Capture the cell that displays the provided text and extract its [X, Y] central coordinate. 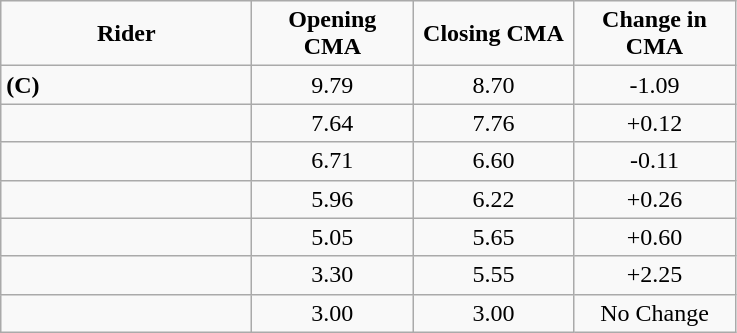
Change in CMA [654, 34]
+0.26 [654, 199]
5.05 [332, 237]
5.55 [494, 275]
No Change [654, 313]
Closing CMA [494, 34]
9.79 [332, 85]
6.22 [494, 199]
3.30 [332, 275]
+0.12 [654, 123]
6.71 [332, 161]
Rider [126, 34]
5.96 [332, 199]
8.70 [494, 85]
(C) [126, 85]
Opening CMA [332, 34]
7.64 [332, 123]
-0.11 [654, 161]
6.60 [494, 161]
7.76 [494, 123]
5.65 [494, 237]
+2.25 [654, 275]
+0.60 [654, 237]
-1.09 [654, 85]
